Locate the cell with the specified text and output its [x, y] center coordinate. 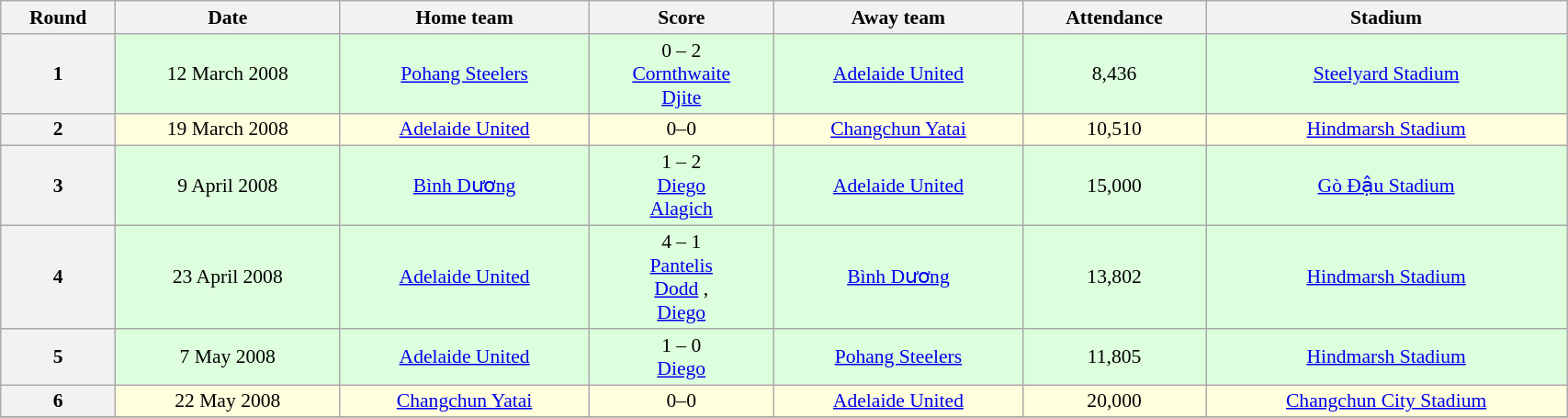
13,802 [1115, 277]
Score [682, 17]
Away team [898, 17]
1 [59, 73]
Attendance [1115, 17]
10,510 [1115, 130]
23 April 2008 [228, 277]
4 [59, 277]
1 – 2Diego Alagich [682, 186]
Home team [465, 17]
1 – 0Diego [682, 356]
20,000 [1115, 401]
0 – 2Cornthwaite Djite [682, 73]
3 [59, 186]
Steelyard Stadium [1387, 73]
8,436 [1115, 73]
9 April 2008 [228, 186]
12 March 2008 [228, 73]
Stadium [1387, 17]
Date [228, 17]
4 – 1Pantelis Dodd , Diego [682, 277]
Round [59, 17]
15,000 [1115, 186]
6 [59, 401]
5 [59, 356]
19 March 2008 [228, 130]
Gò Đậu Stadium [1387, 186]
Changchun City Stadium [1387, 401]
2 [59, 130]
11,805 [1115, 356]
7 May 2008 [228, 356]
22 May 2008 [228, 401]
